Extract the (X, Y) coordinate from the center of the cell holding the provided text.  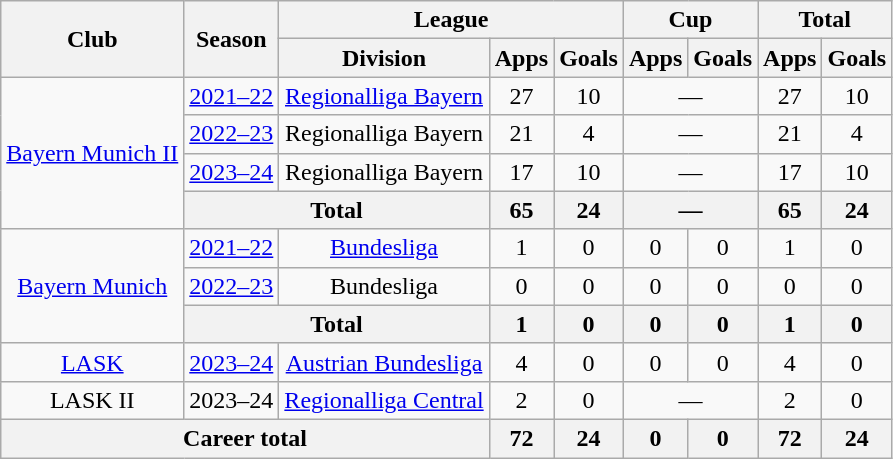
Club (92, 39)
Season (232, 39)
LASK II (92, 400)
Regionalliga Central (384, 400)
League (452, 20)
Cup (690, 20)
Division (384, 58)
Austrian Bundesliga (384, 362)
Bayern Munich II (92, 153)
LASK (92, 362)
Career total (245, 438)
Bayern Munich (92, 286)
